Output the (X, Y) coordinate of the center of the cell containing the given text.  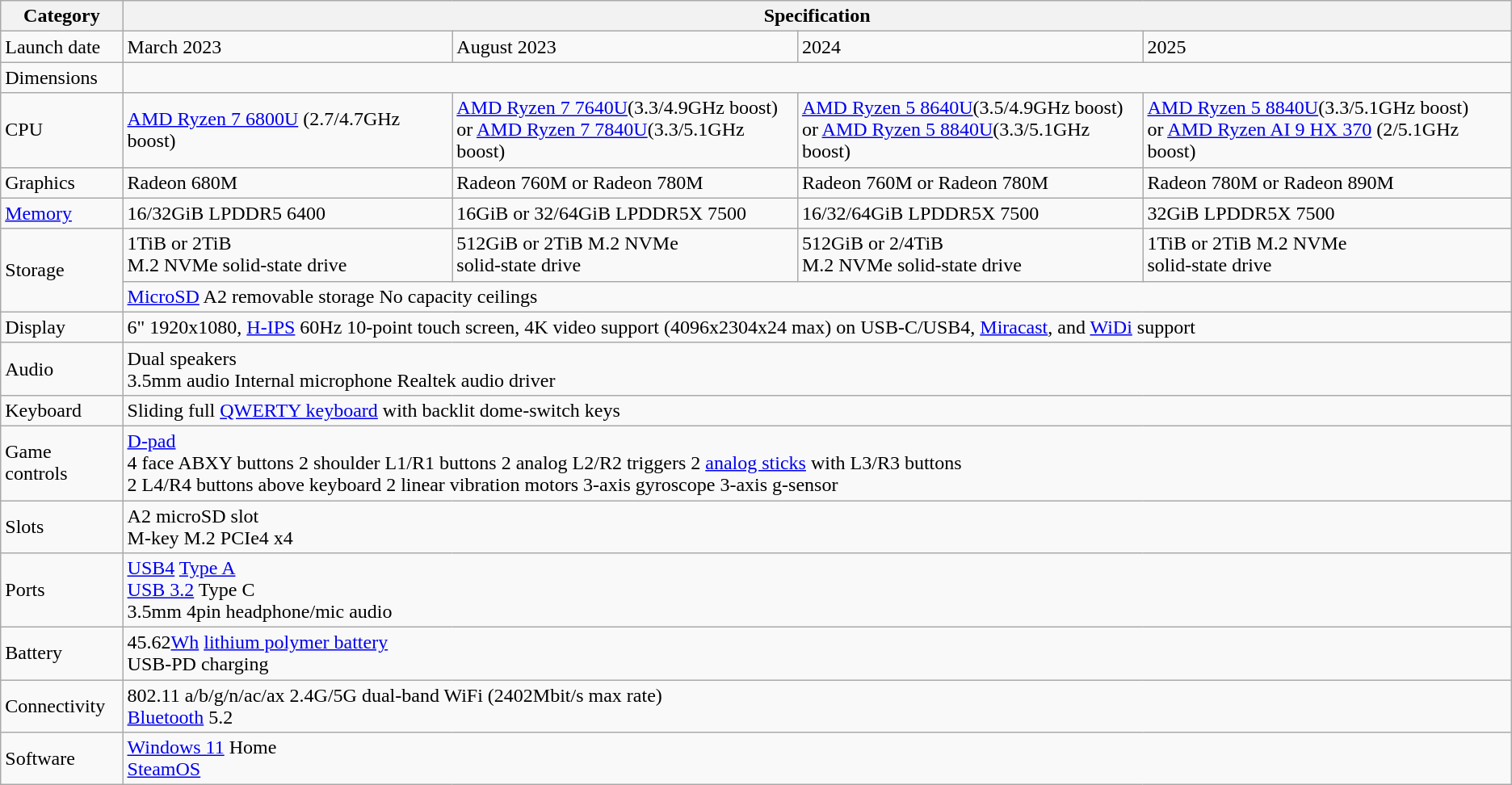
Keyboard (61, 410)
AMD Ryzen 5 8840U(3.3/5.1GHz boost)or AMD Ryzen AI 9 HX 370 (2/5.1GHz boost) (1327, 130)
512GiB or 2TiB M.2 NVMesolid-state drive (625, 255)
Radeon 780M or Radeon 890M (1327, 183)
1TiB or 2TiBM.2 NVMe solid-state drive (288, 255)
Windows 11 HomeSteamOS (817, 759)
Battery (61, 654)
March 2023 (288, 47)
45.62Wh lithium polymer batteryUSB-PD charging (817, 654)
16/32GiB LPDDR5 6400 (288, 213)
802.11 a/b/g/n/ac/ax 2.4G/5G dual-band WiFi (2402Mbit/s max rate)Bluetooth 5.2 (817, 706)
512GiB or 2/4TiBM.2 NVMe solid-state drive (970, 255)
16GiB or 32/64GiB LPDDR5X 7500 (625, 213)
AMD Ryzen 7 6800U (2.7/4.7GHz boost) (288, 130)
Dual speakers3.5mm audio Internal microphone Realtek audio driver (817, 368)
32GiB LPDDR5X 7500 (1327, 213)
Sliding full QWERTY keyboard with backlit dome-switch keys (817, 410)
August 2023 (625, 47)
AMD Ryzen 5 8640U(3.5/4.9GHz boost)or AMD Ryzen 5 8840U(3.3/5.1GHz boost) (970, 130)
Category (61, 16)
MicroSD A2 removable storage No capacity ceilings (817, 296)
Specification (817, 16)
Dimensions (61, 78)
1TiB or 2TiB M.2 NVMesolid-state drive (1327, 255)
CPU (61, 130)
AMD Ryzen 7 7640U(3.3/4.9GHz boost)or AMD Ryzen 7 7840U(3.3/5.1GHz boost) (625, 130)
Slots (61, 527)
Radeon 680M (288, 183)
Launch date (61, 47)
Storage (61, 270)
Audio (61, 368)
USB4 Type AUSB 3.2 Type C3.5mm 4pin headphone/mic audio (817, 590)
2025 (1327, 47)
16/32/64GiB LPDDR5X 7500 (970, 213)
6" 1920x1080, H-IPS 60Hz 10-point touch screen, 4K video support (4096x2304x24 max) on USB-C/USB4, Miracast, and WiDi support (817, 327)
2024 (970, 47)
A2 microSD slotM-key M.2 PCIe4 x4 (817, 527)
Game controls (61, 463)
Memory (61, 213)
Ports (61, 590)
Connectivity (61, 706)
Software (61, 759)
Graphics (61, 183)
Display (61, 327)
